From the cell containing the given text, extract its center point as (X, Y) coordinate. 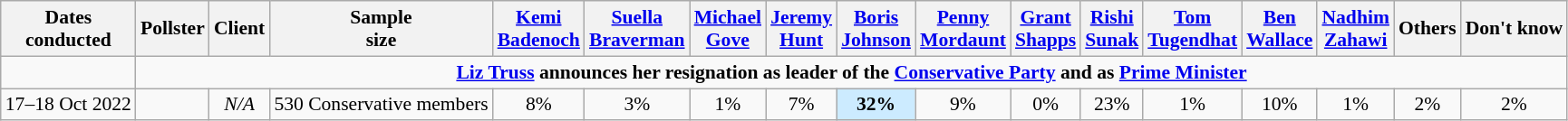
Datesconducted (69, 29)
8% (538, 105)
N/A (239, 105)
NadhimZahawi (1356, 29)
RishiSunak (1111, 29)
JeremyHunt (801, 29)
BenWallace (1280, 29)
Samplesize (381, 29)
MichaelGove (728, 29)
BorisJohnson (876, 29)
Client (239, 29)
KemiBadenoch (538, 29)
0% (1046, 105)
Others (1428, 29)
17–18 Oct 2022 (69, 105)
530 Conservative members (381, 105)
10% (1280, 105)
GrantShapps (1046, 29)
7% (801, 105)
32% (876, 105)
PennyMordaunt (963, 29)
Pollster (172, 29)
TomTugendhat (1193, 29)
Don't know (1514, 29)
9% (963, 105)
SuellaBraverman (637, 29)
3% (637, 105)
Liz Truss announces her resignation as leader of the Conservative Party and as Prime Minister (852, 72)
23% (1111, 105)
